Find where the given text appears and provide that cell's center as [x, y] coordinate. 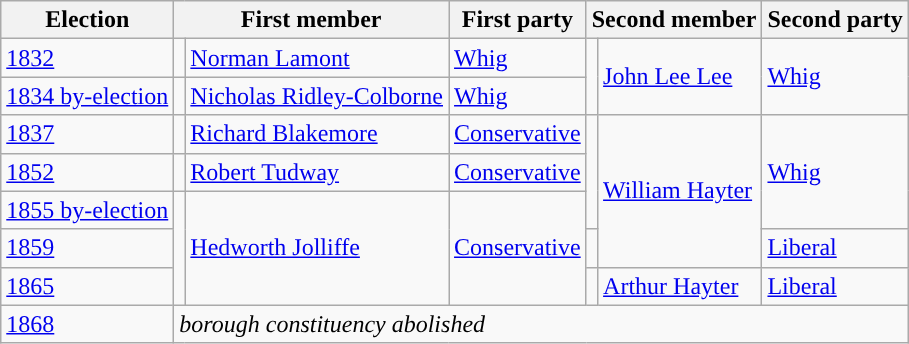
Richard Blakemore [317, 134]
1859 [88, 248]
Election [88, 20]
Second party [835, 20]
Arthur Hayter [680, 286]
1832 [88, 58]
First party [518, 20]
Robert Tudway [317, 172]
1837 [88, 134]
1865 [88, 286]
Second member [674, 20]
1855 by-election [88, 210]
Hedworth Jolliffe [317, 248]
1868 [88, 324]
1834 by-election [88, 96]
Norman Lamont [317, 58]
First member [312, 20]
1852 [88, 172]
borough constituency abolished [542, 324]
William Hayter [680, 191]
John Lee Lee [680, 77]
Nicholas Ridley-Colborne [317, 96]
